Capture the cell that displays the provided text and extract its [x, y] central coordinate. 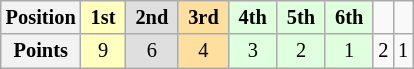
Points [41, 51]
9 [104, 51]
6 [152, 51]
4th [253, 17]
2nd [152, 17]
1st [104, 17]
5th [301, 17]
3 [253, 51]
4 [203, 51]
Position [41, 17]
6th [349, 17]
3rd [203, 17]
